For the text-containing cell, return its midpoint in [x, y] coordinate format. 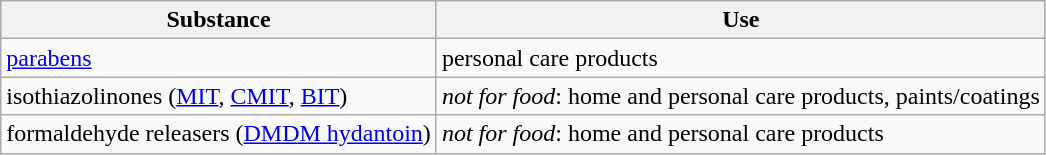
Use [740, 20]
parabens [219, 58]
personal care products [740, 58]
not for food: home and personal care products, paints/coatings [740, 96]
Substance [219, 20]
isothiazolinones (MIT, CMIT, BIT) [219, 96]
not for food: home and personal care products [740, 134]
formaldehyde releasers (DMDM hydantoin) [219, 134]
